Identify which cell holds the provided text, then report its [x, y] central coordinate. 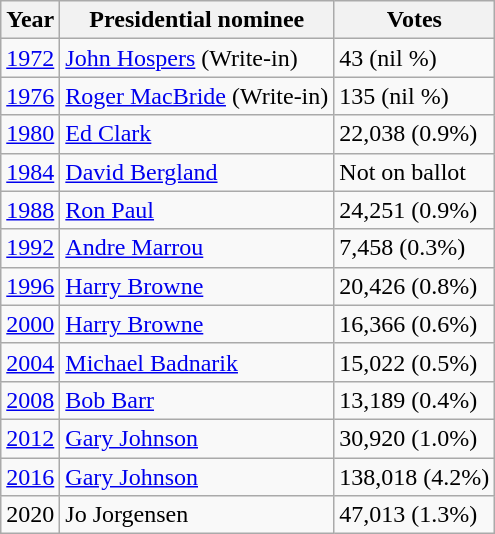
43 (nil %) [414, 58]
2004 [30, 362]
2020 [30, 515]
Michael Badnarik [197, 362]
138,018 (4.2%) [414, 477]
2008 [30, 400]
2012 [30, 438]
Ron Paul [197, 210]
Andre Marrou [197, 248]
2016 [30, 477]
1984 [30, 172]
47,013 (1.3%) [414, 515]
David Bergland [197, 172]
1972 [30, 58]
Year [30, 20]
13,189 (0.4%) [414, 400]
1988 [30, 210]
135 (nil %) [414, 96]
Not on ballot [414, 172]
1992 [30, 248]
1980 [30, 134]
1976 [30, 96]
7,458 (0.3%) [414, 248]
John Hospers (Write-in) [197, 58]
20,426 (0.8%) [414, 286]
Bob Barr [197, 400]
24,251 (0.9%) [414, 210]
16,366 (0.6%) [414, 324]
Jo Jorgensen [197, 515]
Presidential nominee [197, 20]
Votes [414, 20]
1996 [30, 286]
15,022 (0.5%) [414, 362]
22,038 (0.9%) [414, 134]
2000 [30, 324]
Roger MacBride (Write-in) [197, 96]
30,920 (1.0%) [414, 438]
Ed Clark [197, 134]
